Identify which cell holds the provided text, then report its (X, Y) central coordinate. 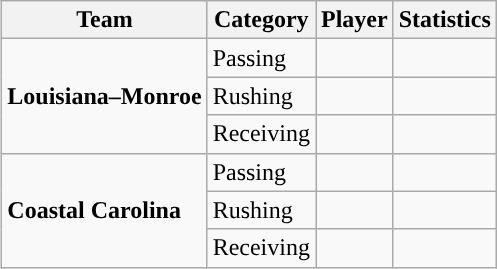
Louisiana–Monroe (104, 96)
Team (104, 20)
Coastal Carolina (104, 210)
Category (261, 20)
Statistics (444, 20)
Player (355, 20)
